Pinpoint the cell where the given text exists, returning its (x, y) midpoint coordinate. 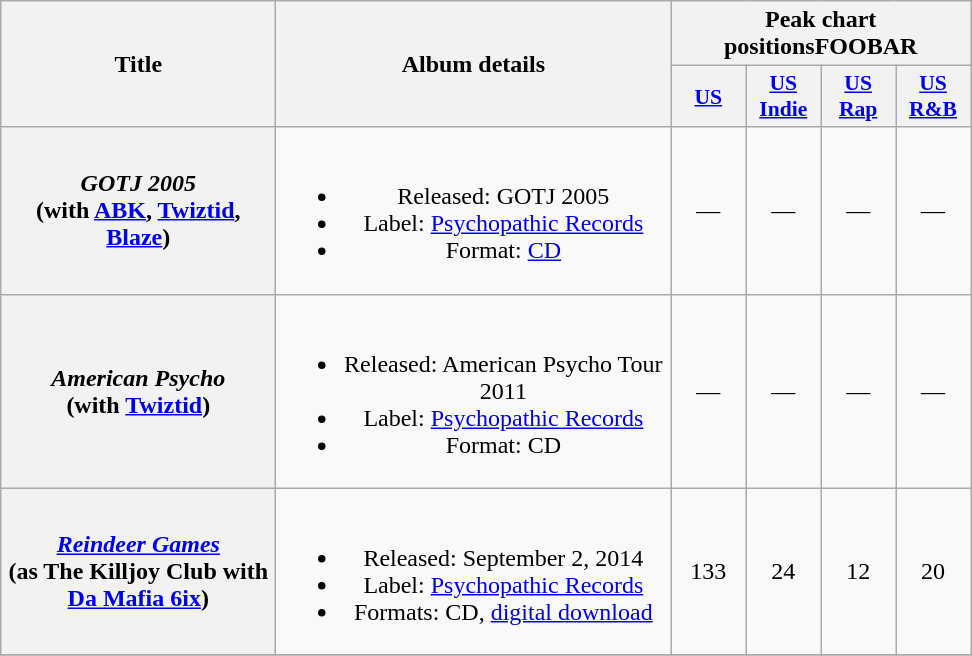
American Psycho(with Twiztid) (138, 391)
Released: September 2, 2014Label: Psychopathic RecordsFormats: CD, digital download (474, 572)
Released: GOTJ 2005Label: Psychopathic RecordsFormat: CD (474, 210)
Title (138, 64)
Album details (474, 64)
133 (708, 572)
12 (858, 572)
Released: American Psycho Tour 2011Label: Psychopathic RecordsFormat: CD (474, 391)
US (708, 96)
24 (784, 572)
USRap (858, 96)
USIndie (784, 96)
USR&B (934, 96)
20 (934, 572)
GOTJ 2005(with ABK, Twiztid, Blaze) (138, 210)
Reindeer Games(as The Killjoy Club with Da Mafia 6ix) (138, 572)
Peak chart positionsFOOBAR (821, 34)
